Return [X, Y] of the center of cell containing provided text 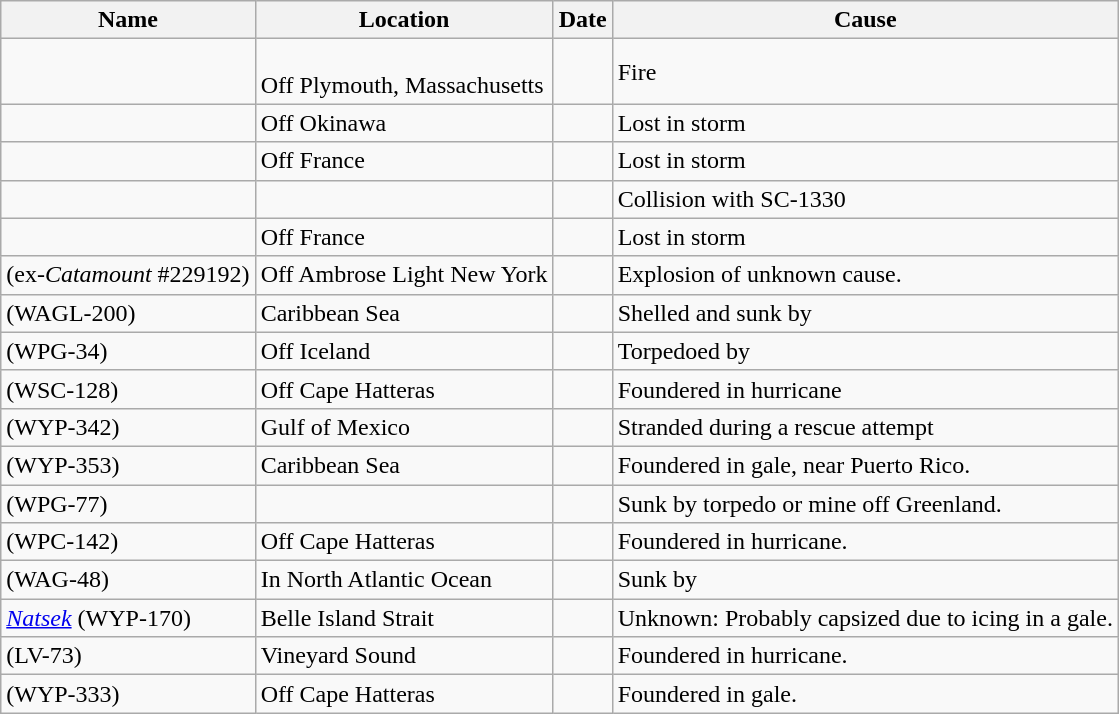
In North Atlantic Ocean [404, 580]
Stranded during a rescue attempt [865, 427]
(WYP-342) [128, 427]
Off Okinawa [404, 123]
Location [404, 20]
Off Iceland [404, 351]
Unknown: Probably capsized due to icing in a gale. [865, 618]
(WPG-77) [128, 503]
Vineyard Sound [404, 656]
(ex-Catamount #229192) [128, 275]
Foundered in gale, near Puerto Rico. [865, 465]
(WAGL-200) [128, 313]
Explosion of unknown cause. [865, 275]
Belle Island Strait [404, 618]
Date [582, 20]
Foundered in hurricane [865, 389]
(WSC-128) [128, 389]
Gulf of Mexico [404, 427]
(WYP-353) [128, 465]
(WPG-34) [128, 351]
(LV-73) [128, 656]
(WYP-333) [128, 694]
Off Plymouth, Massachusetts [404, 72]
Sunk by [865, 580]
Shelled and sunk by [865, 313]
Natsek (WYP-170) [128, 618]
Cause [865, 20]
Torpedoed by [865, 351]
Foundered in gale. [865, 694]
(WPC-142) [128, 542]
Fire [865, 72]
Name [128, 20]
Collision with SC-1330 [865, 199]
(WAG-48) [128, 580]
Sunk by torpedo or mine off Greenland. [865, 503]
Off Ambrose Light New York [404, 275]
